Identify which cell holds the provided text, then report its (X, Y) central coordinate. 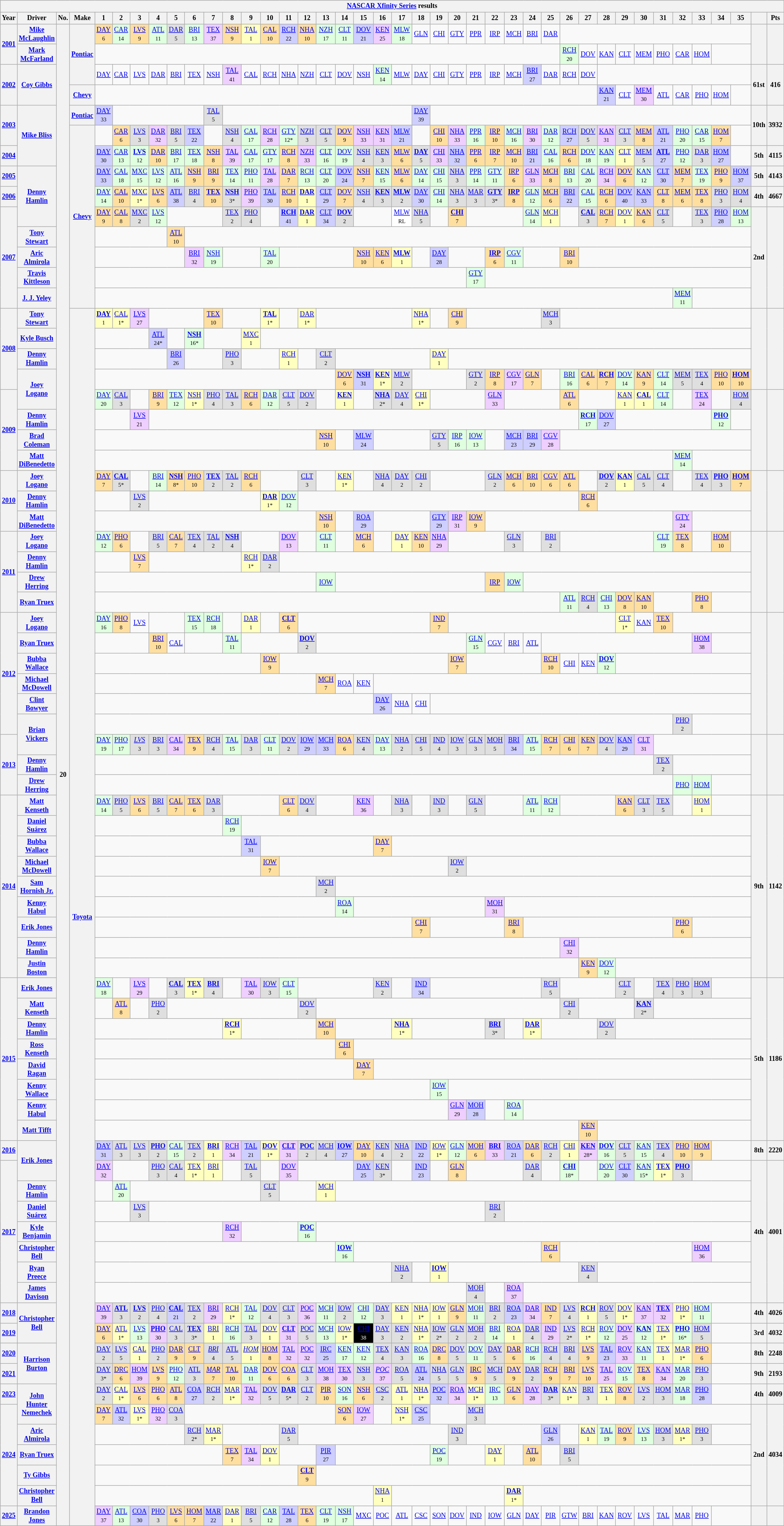
3rd (759, 1333)
CAL4 (176, 1171)
RCH8 (289, 156)
NSH31 (364, 379)
LVS5 (121, 1354)
ROA23 (514, 1313)
DOV13 (289, 542)
ROA5 (402, 1374)
ATL38 (176, 196)
BRI26 (176, 359)
2006 (9, 196)
GTY29 (439, 521)
PPR16 (476, 135)
Kyle Busch (37, 338)
RCH41 (289, 217)
RCH22 (289, 34)
GTY24 (683, 521)
15 (364, 18)
GLN9 (457, 1313)
MLW24 (364, 440)
TEX37 (213, 34)
LVS2* (569, 1333)
13 (326, 18)
DOV24 (345, 176)
Coy Gibbs (37, 85)
LVS29 (140, 988)
CHI1* (421, 399)
Driver (37, 18)
TAL23 (606, 1354)
MEM6 (683, 196)
ROV33 (624, 1354)
CAR14 (121, 34)
BRI33 (495, 1150)
CSC25 (421, 1414)
COA6 (289, 1374)
SON (439, 1516)
DRC6 (121, 1374)
CHI5 (421, 745)
DAR9 (176, 1354)
MLW21 (402, 135)
21 (476, 18)
TEX (194, 75)
17 (402, 18)
CHI13 (606, 602)
MCH23 (514, 440)
NZH3 (307, 135)
KAN2* (644, 1008)
POC37 (383, 1374)
4009 (776, 1394)
MCH2 (326, 886)
NHA32 (457, 156)
KEN17 (345, 1354)
HOM27 (721, 156)
RCH17 (588, 420)
RCH12 (551, 806)
DOV19 (345, 156)
ROA6 (345, 745)
Ross Kenseth (37, 1049)
POC19 (439, 1455)
ROA37 (514, 1293)
MEM11 (683, 298)
CAL5 (644, 481)
ROV5 (606, 1313)
2010 (9, 501)
TAL11 (232, 643)
GLN29 (457, 1110)
DOV18 (588, 156)
ATL 20 (121, 1191)
28 (606, 18)
CHI32 (569, 947)
ATL27 (663, 156)
2220 (776, 1150)
Ty Gibbs (37, 1475)
CLT4 (663, 481)
4026 (776, 1313)
Pts (776, 18)
CGV17 (514, 379)
RCH9 (551, 1374)
TAL (663, 1516)
2001 (9, 44)
RCH28 (270, 135)
Brandon Jones (37, 1516)
GLN15 (476, 643)
KEN36 (364, 806)
KAN9 (644, 379)
DOV14 (624, 379)
IND (476, 1516)
Make (82, 18)
BRI8 (514, 927)
COA3 (176, 1414)
Harrison Burton (37, 1364)
RCH13 (307, 176)
PHO9 (721, 176)
Kyle Benjamin (37, 1232)
4032 (776, 1333)
MAR20 (683, 1374)
GTY2 (476, 379)
GLN6 (514, 1394)
10th (759, 126)
CGV6 (551, 481)
2016 (9, 1150)
2015 (9, 1059)
NHA1 (383, 1495)
TEX24 (702, 399)
MOH5 (495, 745)
DOV8 (624, 602)
MCH7 (326, 684)
KAN31 (606, 135)
ATL24* (158, 338)
NZH17 (326, 34)
DAR3* (551, 1394)
CHI18* (569, 1171)
CGV (495, 643)
CLT8 (663, 196)
DOV7 (345, 196)
NHA2* (383, 399)
PHO32 (158, 1414)
NHA4 (383, 481)
2021 (9, 1374)
CLT1* (624, 623)
DAR5* (289, 1394)
KEN3* (383, 1171)
RCH20 (569, 54)
CLT15 (289, 988)
BRI27 (532, 75)
TAL20 (270, 257)
31 (663, 18)
HOM9 (702, 1150)
CAL21 (176, 1313)
10 (270, 18)
James Davison (37, 1293)
RCH19 (232, 826)
IRP7 (495, 156)
DAY26 (383, 704)
MAR18 (683, 1394)
IND34 (421, 988)
TEX22 (194, 135)
4034 (776, 1455)
DAY10 (364, 1150)
2 (121, 18)
3932 (776, 126)
4143 (776, 176)
DAY13 (383, 745)
PPR14 (476, 176)
6 (194, 18)
NHA33 (457, 135)
IND29 (551, 1333)
KEN15 (383, 176)
MCH16 (514, 135)
KAN1* (569, 1394)
CAL6 (588, 379)
KEN12 (364, 1354)
2003 (9, 126)
BRI32 (194, 257)
MXC1 (251, 338)
PHO39 (251, 196)
TAL12 (251, 1313)
4667 (776, 196)
4115 (776, 156)
TEX18 (194, 156)
ROV12 (606, 1333)
4 (158, 18)
MOH28 (476, 1110)
1 (104, 18)
MOH4 (476, 1293)
ROA29 (364, 521)
CHI12 (364, 1313)
33 (702, 18)
MOH11 (476, 1313)
Ryan Preece (37, 1272)
CAR12 (270, 1516)
GTY5 (439, 440)
MOH6 (476, 1150)
NZH33 (307, 156)
No. (63, 18)
MOH38 (326, 1374)
ROV15 (624, 1374)
NSH6 (364, 1394)
MCH1* (476, 1394)
IRC13 (495, 1394)
COA27 (194, 1394)
IRP16 (457, 440)
DOV25 (624, 1333)
GLN14 (532, 217)
LVS4 (569, 1313)
DOV9 (345, 135)
TAL31 (251, 846)
23 (514, 18)
PHO5 (121, 806)
22 (495, 18)
IOW2* (439, 1333)
CAL5* (121, 481)
BRI34 (514, 745)
CHI15 (439, 176)
GTY11 (495, 176)
TAL15 (232, 745)
Brad Coleman (37, 440)
2019 (9, 1333)
HOM5 (702, 1333)
DAY3* (104, 1374)
POC2 (307, 1150)
1142 (776, 886)
2013 (9, 765)
ROA1 (514, 1333)
IOW15 (439, 1090)
2020 (9, 1354)
CHI9 (457, 318)
ROA16 (421, 1354)
MLW18 (402, 34)
CHI38 (364, 1333)
ATL1* (121, 1333)
CAR6 (121, 135)
3 (140, 18)
KEN28* (588, 1150)
NSH16* (194, 338)
MLW1 (402, 257)
ROA (345, 684)
DAY12 (104, 542)
KEN14 (383, 75)
HOM37 (741, 176)
DAY20 (104, 399)
TEX12 (176, 399)
PHO30 (158, 1333)
TEX9 (194, 745)
MCH4 (326, 1150)
CAL16 (551, 156)
BRI3* (495, 1029)
MEM7 (683, 176)
ROV (624, 1516)
TAL25 (606, 1374)
2248 (776, 1354)
5 (176, 18)
TEX19 (702, 176)
TEX5 (663, 806)
MLW (402, 75)
2004 (9, 156)
TEX3* (194, 1333)
Matt Tifft (37, 1130)
KAN21 (606, 95)
DOV27 (606, 420)
CLT20 (326, 176)
LVS7 (140, 562)
NZH (307, 75)
TAL34 (251, 1455)
MCH5 (495, 1374)
KAN34 (663, 1374)
IOW29 (307, 745)
4001 (776, 1232)
MCH11 (326, 1313)
34 (721, 18)
MAR3 (476, 196)
2014 (9, 886)
TAL1 (251, 34)
COA30 (140, 1516)
24 (532, 18)
RCH18 (213, 623)
RCH5 (551, 988)
26 (569, 18)
LVS21 (140, 420)
CHI33 (439, 156)
Mark McFarland (37, 54)
35 (741, 18)
DAR34 (532, 1313)
Travis Kittleson (37, 278)
30 (644, 18)
CAL18 (121, 176)
BRI30 (532, 135)
PIR10 (326, 1394)
DOV16 (606, 1150)
CSC (421, 1516)
BRI17 (176, 156)
NSH17 (345, 1516)
2011 (9, 572)
KAN19 (606, 156)
8 (232, 18)
MAR7 (213, 1374)
PHO17 (121, 745)
Clint Bowyer (37, 704)
ATL13 (121, 1516)
PIR (551, 1516)
CGV11 (514, 257)
IND22 (421, 1150)
CSC2 (383, 1394)
DOV20 (606, 1171)
CAR15 (702, 135)
RCH2* (194, 1434)
IND4 (439, 745)
CLT16 (326, 156)
MCH8 (551, 176)
IOW13 (476, 440)
Kenny Wallace (37, 1090)
ATL5 (232, 1354)
PHO16* (683, 1333)
NSH3 (364, 1374)
NSH33 (364, 135)
POC36 (307, 1313)
NHA10 (307, 34)
Brian Vickers (37, 734)
DOV40 (624, 196)
ATL21 (663, 135)
2023 (9, 1394)
IRC9 (476, 1374)
25 (551, 18)
2193 (776, 1374)
TEX3 (702, 217)
DAR32 (158, 135)
DAY25 (364, 1171)
7 (213, 18)
2009 (9, 430)
16 (383, 18)
2025 (9, 1516)
CAL34 (176, 745)
POC16 (307, 1232)
DAY18 (104, 988)
PHO20 (683, 135)
RCH27 (569, 135)
BRI21 (532, 156)
HOM38 (702, 643)
BRI22 (569, 196)
CHI1 (569, 1150)
ATL15 (532, 745)
HOM39 (140, 1374)
DAY37 (104, 1516)
2005 (9, 176)
CAL8 (121, 217)
DOV35 (289, 1171)
MEM14 (683, 460)
11 (289, 18)
GLN8 (457, 1171)
MCH33 (326, 745)
TAL1* (270, 318)
CHI10 (439, 135)
DAY4 (402, 399)
Mike Bliss (37, 135)
CGV28 (551, 440)
Sam Hornish Jr. (37, 886)
NSH8 (213, 156)
TAL19 (606, 1434)
18 (421, 18)
IRP31 (457, 521)
Toyota (82, 917)
19 (439, 18)
MAR (683, 1516)
9 (251, 18)
RCH32 (232, 1232)
GLN7 (532, 379)
John Hunter Nemechek (37, 1404)
CAL20 (588, 176)
KEN6 (383, 257)
CLT29 (326, 196)
DAY16 (104, 623)
MCH13 (326, 1333)
HOM8 (270, 1354)
DAY32 (104, 1171)
2007 (9, 257)
LVS27 (140, 318)
KAN3 (402, 1354)
Mike McLaughlin (37, 34)
PHO1* (683, 1313)
MXC15 (140, 176)
POC (383, 1516)
2018 (9, 1313)
NSH8* (176, 481)
MXC1* (140, 196)
KEN7 (588, 745)
KAN37 (644, 1313)
LVS1* (140, 1414)
2002 (9, 85)
TEX15 (194, 623)
DOV21 (364, 34)
TEX32 (663, 1313)
IND23 (421, 1171)
NSH3* (232, 196)
KAN15* (644, 1171)
HOM11 (702, 1313)
2024 (9, 1455)
MOH31 (495, 907)
ROA34 (457, 1394)
KEN31 (383, 135)
DOV11 (476, 1354)
PPR6 (476, 156)
KAN33 (644, 196)
GLN26 (551, 1434)
ATL1 (402, 1394)
HOM13 (741, 217)
TAL41 (232, 75)
NSH7 (364, 176)
KAN15 (644, 1150)
TAL10 (232, 1374)
PHO11 (251, 176)
416 (776, 85)
CAR13 (121, 156)
61st (759, 85)
GTW (569, 1516)
ROA21 (514, 1150)
KEN25 (383, 34)
ATL16 (176, 176)
BRI16 (569, 379)
DAR11 (251, 1374)
Justin Boston (37, 968)
LVS10 (588, 1374)
HOM36 (702, 1252)
TEX14 (232, 176)
KEN9 (588, 968)
TAL21 (251, 1150)
GTY12* (289, 135)
2012 (9, 674)
NHA29 (439, 542)
MOH2 (476, 1333)
27 (588, 18)
David Ragan (37, 1069)
KAN11 (644, 1354)
NSH19 (213, 257)
12 (307, 18)
DAY19 (104, 745)
ATL24 (421, 1374)
J. J. Yeley (37, 298)
1186 (776, 1059)
IOW16 (345, 1252)
DAR7 (289, 176)
ATL32 (121, 1414)
GTY3* (495, 196)
TAL39 (232, 156)
Year (9, 18)
DRC8 (439, 1354)
BRI7 (569, 1374)
KAN10 (644, 602)
NASCAR Xfinity Series results (392, 6)
MXC (364, 1516)
IRP10 (495, 135)
MEM8 (644, 135)
14 (345, 18)
POC5 (307, 1333)
MXC2 (140, 217)
29 (624, 18)
IRC25 (326, 1354)
CHI14 (439, 196)
SON6 (345, 1414)
SON16 (345, 1394)
KAN29 (624, 745)
ROV8 (624, 1394)
DAR10 (158, 156)
CLT1 (624, 156)
PIR27 (326, 1455)
2017 (9, 1232)
2008 (9, 349)
ROV9 (624, 1434)
MAR22 (213, 1516)
TEX30 (345, 1374)
MEM (644, 54)
MLWRL (402, 217)
CLT34 (326, 217)
32 (683, 18)
MEM30 (644, 95)
DAY31 (104, 1150)
TEX7 (232, 1455)
